From the cell containing the given text, extract its center point as (X, Y) coordinate. 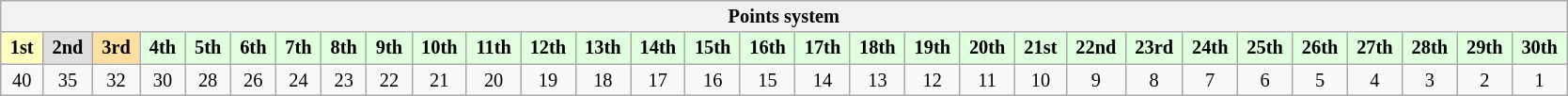
7 (1210, 80)
15th (713, 48)
Points system (784, 16)
22 (389, 80)
19th (933, 48)
3rd (116, 48)
12th (548, 48)
6th (253, 48)
14 (823, 80)
5th (208, 48)
30th (1539, 48)
28 (208, 80)
26 (253, 80)
40 (23, 80)
19 (548, 80)
18 (603, 80)
5 (1320, 80)
8 (1154, 80)
4 (1374, 80)
13 (877, 80)
10th (439, 48)
35 (68, 80)
14th (658, 48)
6 (1264, 80)
3 (1430, 80)
27th (1374, 48)
12 (933, 80)
30 (163, 80)
1 (1539, 80)
21 (439, 80)
2 (1484, 80)
10 (1040, 80)
15 (767, 80)
29th (1484, 48)
9 (1096, 80)
23 (344, 80)
26th (1320, 48)
17 (658, 80)
16th (767, 48)
11 (987, 80)
20th (987, 48)
24th (1210, 48)
8th (344, 48)
23rd (1154, 48)
25th (1264, 48)
4th (163, 48)
2nd (68, 48)
11th (493, 48)
13th (603, 48)
21st (1040, 48)
1st (23, 48)
32 (116, 80)
7th (298, 48)
16 (713, 80)
18th (877, 48)
22nd (1096, 48)
20 (493, 80)
24 (298, 80)
17th (823, 48)
9th (389, 48)
28th (1430, 48)
